Return the (X, Y) coordinate for the center point of the cell that contains the specified text.  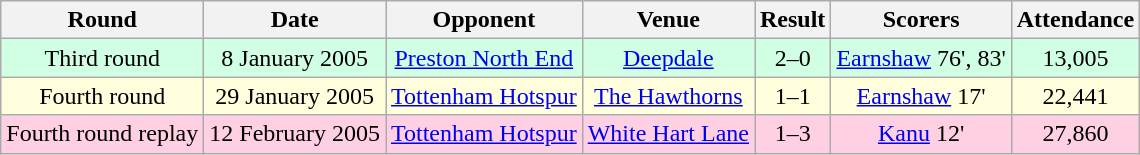
12 February 2005 (295, 134)
22,441 (1075, 96)
Fourth round (102, 96)
White Hart Lane (668, 134)
Third round (102, 58)
Round (102, 20)
1–3 (792, 134)
Kanu 12' (921, 134)
13,005 (1075, 58)
Attendance (1075, 20)
8 January 2005 (295, 58)
2–0 (792, 58)
1–1 (792, 96)
Date (295, 20)
Deepdale (668, 58)
The Hawthorns (668, 96)
27,860 (1075, 134)
Preston North End (484, 58)
Opponent (484, 20)
Fourth round replay (102, 134)
Result (792, 20)
29 January 2005 (295, 96)
Earnshaw 76', 83' (921, 58)
Earnshaw 17' (921, 96)
Venue (668, 20)
Scorers (921, 20)
